From the cell containing the given text, extract its center point as (x, y) coordinate. 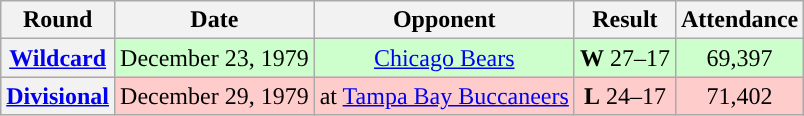
69,397 (739, 58)
December 29, 1979 (215, 96)
Round (58, 20)
Date (215, 20)
December 23, 1979 (215, 58)
Result (624, 20)
Attendance (739, 20)
at Tampa Bay Buccaneers (444, 96)
71,402 (739, 96)
W 27–17 (624, 58)
Divisional (58, 96)
L 24–17 (624, 96)
Opponent (444, 20)
Wildcard (58, 58)
Chicago Bears (444, 58)
